Capture the cell that displays the provided text and extract its [X, Y] central coordinate. 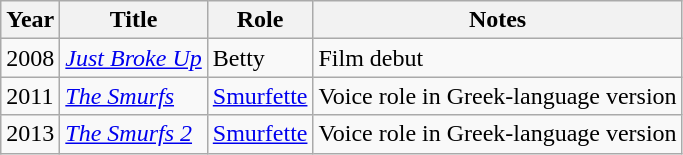
Year [30, 20]
2011 [30, 96]
Role [260, 20]
Just Broke Up [134, 58]
Betty [260, 58]
Film debut [498, 58]
Notes [498, 20]
The Smurfs 2 [134, 134]
Title [134, 20]
The Smurfs [134, 96]
2013 [30, 134]
2008 [30, 58]
